Detect which cell encompasses the target text, then output its [X, Y] center coordinate. 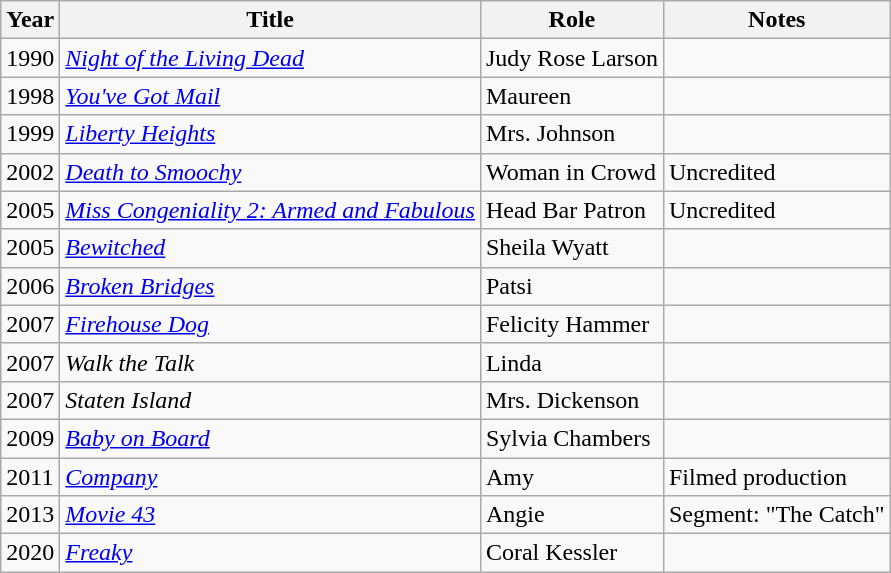
Movie 43 [270, 515]
Freaky [270, 553]
Year [30, 20]
Baby on Board [270, 438]
2013 [30, 515]
Firehouse Dog [270, 324]
Broken Bridges [270, 286]
You've Got Mail [270, 96]
Mrs. Dickenson [572, 400]
Woman in Crowd [572, 172]
Head Bar Patron [572, 210]
Staten Island [270, 400]
1999 [30, 134]
Bewitched [270, 248]
Liberty Heights [270, 134]
Notes [776, 20]
Sheila Wyatt [572, 248]
Role [572, 20]
1998 [30, 96]
Night of the Living Dead [270, 58]
Amy [572, 477]
Patsi [572, 286]
Maureen [572, 96]
Death to Smoochy [270, 172]
2006 [30, 286]
Coral Kessler [572, 553]
2020 [30, 553]
Judy Rose Larson [572, 58]
Linda [572, 362]
Angie [572, 515]
Filmed production [776, 477]
Mrs. Johnson [572, 134]
1990 [30, 58]
Walk the Talk [270, 362]
Felicity Hammer [572, 324]
Company [270, 477]
Segment: "The Catch" [776, 515]
2011 [30, 477]
Title [270, 20]
Sylvia Chambers [572, 438]
Miss Congeniality 2: Armed and Fabulous [270, 210]
2002 [30, 172]
2009 [30, 438]
